Return (x, y) of the center of cell containing provided text 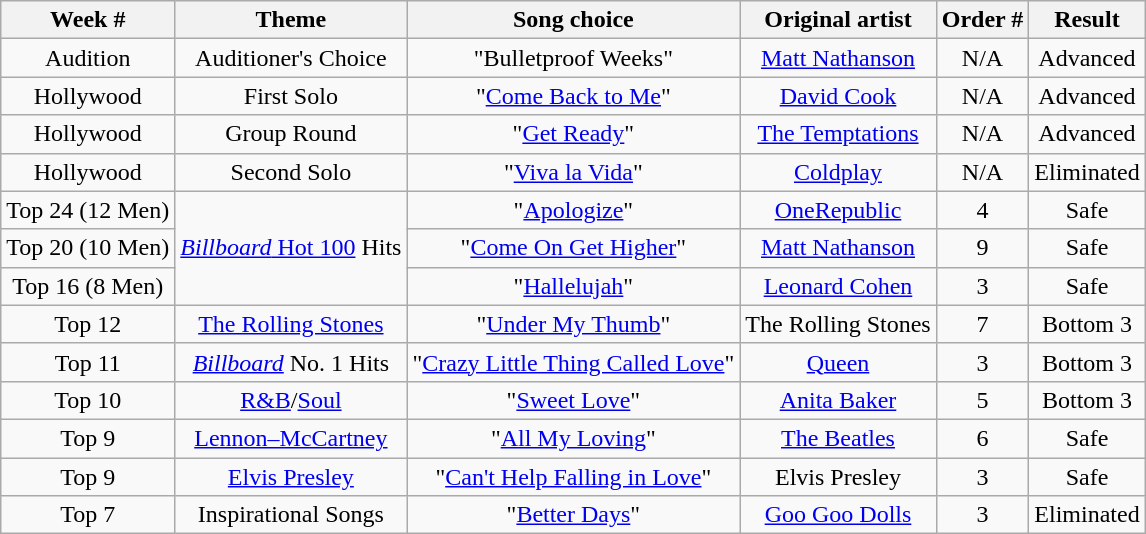
Inspirational Songs (291, 515)
First Solo (291, 96)
"Can't Help Falling in Love" (574, 477)
Top 7 (88, 515)
Anita Baker (838, 400)
Top 24 (12 Men) (88, 210)
"Apologize" (574, 210)
"Under My Thumb" (574, 324)
Billboard Hot 100 Hits (291, 248)
David Cook (838, 96)
Second Solo (291, 172)
Group Round (291, 134)
Lennon–McCartney (291, 438)
"Come Back to Me" (574, 96)
"Sweet Love" (574, 400)
Order # (982, 20)
4 (982, 210)
Top 12 (88, 324)
Song choice (574, 20)
The Temptations (838, 134)
R&B/Soul (291, 400)
"Come On Get Higher" (574, 248)
Theme (291, 20)
Audition (88, 58)
5 (982, 400)
6 (982, 438)
9 (982, 248)
Coldplay (838, 172)
"Hallelujah" (574, 286)
Top 11 (88, 362)
7 (982, 324)
Top 10 (88, 400)
Result (1087, 20)
Billboard No. 1 Hits (291, 362)
Leonard Cohen (838, 286)
"Get Ready" (574, 134)
"All My Loving" (574, 438)
Original artist (838, 20)
Top 20 (10 Men) (88, 248)
Queen (838, 362)
OneRepublic (838, 210)
"Crazy Little Thing Called Love" (574, 362)
"Bulletproof Weeks" (574, 58)
Goo Goo Dolls (838, 515)
The Beatles (838, 438)
"Viva la Vida" (574, 172)
Auditioner's Choice (291, 58)
Week # (88, 20)
Top 16 (8 Men) (88, 286)
"Better Days" (574, 515)
